Return the (x, y) coordinate for the center point of the cell that contains the specified text.  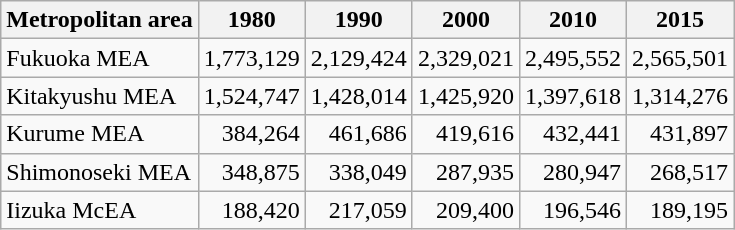
Iizuka McEA (100, 210)
1,524,747 (252, 96)
1,397,618 (572, 96)
419,616 (466, 134)
1,773,129 (252, 58)
2000 (466, 20)
188,420 (252, 210)
196,546 (572, 210)
1,425,920 (466, 96)
280,947 (572, 172)
2,495,552 (572, 58)
209,400 (466, 210)
2015 (680, 20)
432,441 (572, 134)
431,897 (680, 134)
384,264 (252, 134)
Metropolitan area (100, 20)
2,565,501 (680, 58)
2,129,424 (358, 58)
Kitakyushu MEA (100, 96)
287,935 (466, 172)
2010 (572, 20)
268,517 (680, 172)
1990 (358, 20)
Shimonoseki MEA (100, 172)
461,686 (358, 134)
1980 (252, 20)
Fukuoka MEA (100, 58)
2,329,021 (466, 58)
Kurume MEA (100, 134)
348,875 (252, 172)
1,314,276 (680, 96)
338,049 (358, 172)
217,059 (358, 210)
189,195 (680, 210)
1,428,014 (358, 96)
